Scan for the cell matching the given text and deliver its (x, y) coordinate at center. 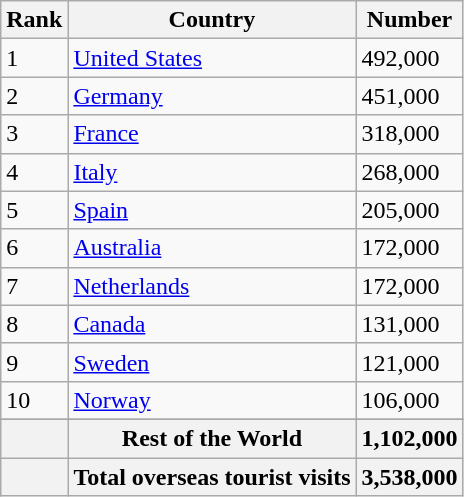
7 (34, 286)
1 (34, 58)
Rest of the World (212, 438)
Rank (34, 20)
Italy (212, 172)
France (212, 134)
131,000 (410, 324)
451,000 (410, 96)
Country (212, 20)
Norway (212, 400)
Netherlands (212, 286)
318,000 (410, 134)
5 (34, 210)
106,000 (410, 400)
Number (410, 20)
United States (212, 58)
8 (34, 324)
Spain (212, 210)
268,000 (410, 172)
1,102,000 (410, 438)
3,538,000 (410, 477)
492,000 (410, 58)
4 (34, 172)
6 (34, 248)
3 (34, 134)
121,000 (410, 362)
Germany (212, 96)
205,000 (410, 210)
10 (34, 400)
Australia (212, 248)
2 (34, 96)
Canada (212, 324)
9 (34, 362)
Sweden (212, 362)
Total overseas tourist visits (212, 477)
